Identify which cell holds the provided text, then report its [X, Y] central coordinate. 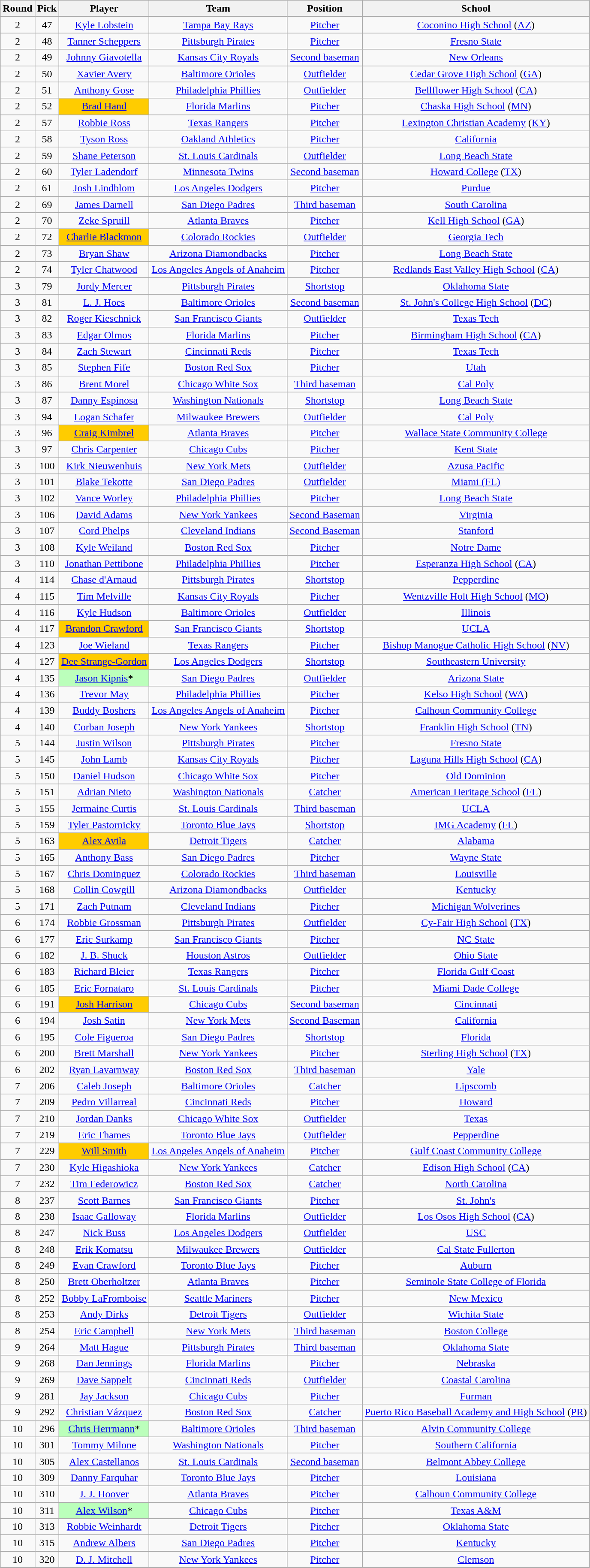
114 [47, 580]
57 [47, 123]
Tyler Pastornicky [104, 825]
Jordy Mercer [104, 286]
108 [47, 547]
150 [47, 776]
281 [47, 1396]
106 [47, 515]
100 [47, 465]
Arizona State [476, 678]
144 [47, 743]
Stephen Fife [104, 368]
Logan Schafer [104, 416]
117 [47, 629]
310 [47, 1494]
209 [47, 1102]
School [476, 9]
J. J. Hoover [104, 1494]
230 [47, 1167]
81 [47, 302]
167 [47, 874]
South Carolina [476, 205]
Lipscomb [476, 1086]
New Orleans [476, 57]
Alex Castellanos [104, 1461]
Southeastern University [476, 661]
Jermaine Curtis [104, 808]
249 [47, 1266]
107 [47, 531]
Kyle Weiland [104, 547]
NC State [476, 939]
Kell High School (GA) [476, 221]
Stanford [476, 531]
296 [47, 1429]
Miami Dade College [476, 988]
Houston Astros [218, 955]
Buddy Boshers [104, 710]
Southern California [476, 1445]
Alvin Community College [476, 1429]
Seminole State College of Florida [476, 1282]
Tyler Ladendorf [104, 172]
Zeke Spruill [104, 221]
Chris Dominguez [104, 874]
Johnny Giavotella [104, 57]
Isaac Galloway [104, 1216]
232 [47, 1184]
253 [47, 1315]
Virginia [476, 515]
Tampa Bay Rays [218, 25]
Tanner Scheppers [104, 41]
219 [47, 1135]
Anthony Gose [104, 90]
Alabama [476, 841]
Edgar Olmos [104, 335]
97 [47, 449]
Cy-Fair High School (TX) [476, 923]
Josh Lindblom [104, 188]
Danny Farquhar [104, 1478]
136 [47, 694]
Robbie Grossman [104, 923]
268 [47, 1363]
Oakland Athletics [218, 139]
Furman [476, 1396]
Illinois [476, 612]
Florida [476, 1037]
Miami (FL) [476, 482]
Alex Avila [104, 841]
252 [47, 1298]
Esperanza High School (CA) [476, 564]
195 [47, 1037]
Robbie Weinhardt [104, 1527]
Caleb Joseph [104, 1086]
115 [47, 596]
292 [47, 1412]
183 [47, 971]
Coastal Carolina [476, 1380]
Erik Komatsu [104, 1249]
Alex Wilson* [104, 1510]
60 [47, 172]
Bishop Manogue Catholic High School (NV) [476, 645]
185 [47, 988]
St. John's [476, 1200]
311 [47, 1510]
Tommy Milone [104, 1445]
Utah [476, 368]
Wallace State Community College [476, 433]
Danny Espinosa [104, 400]
206 [47, 1086]
Sterling High School (TX) [476, 1053]
Franklin High School (TN) [476, 727]
Ryan Lavarnway [104, 1070]
82 [47, 319]
Cord Phelps [104, 531]
Dee Strange-Gordon [104, 661]
Blake Tekotte [104, 482]
Boston College [476, 1331]
52 [47, 106]
Wentzville Holt High School (MO) [476, 596]
Wayne State [476, 857]
229 [47, 1151]
191 [47, 1004]
Evan Crawford [104, 1266]
123 [47, 645]
200 [47, 1053]
116 [47, 612]
Shane Peterson [104, 155]
Brett Oberholtzer [104, 1282]
Chris Herrmann* [104, 1429]
Bellflower High School (CA) [476, 90]
163 [47, 841]
165 [47, 857]
168 [47, 890]
Trevor May [104, 694]
Josh Harrison [104, 1004]
Cedar Grove High School (GA) [476, 74]
Birmingham High School (CA) [476, 335]
Gulf Coast Community College [476, 1151]
Azusa Pacific [476, 465]
Tyson Ross [104, 139]
Daniel Hudson [104, 776]
Kirk Nieuwenhuis [104, 465]
Bobby LaFromboise [104, 1298]
87 [47, 400]
Louisville [476, 874]
Vance Worley [104, 498]
Yale [476, 1070]
Tyler Chatwood [104, 270]
202 [47, 1070]
St. John's College High School (DC) [476, 302]
Lexington Christian Academy (KY) [476, 123]
171 [47, 906]
182 [47, 955]
140 [47, 727]
Eric Thames [104, 1135]
USC [476, 1233]
Cole Figueroa [104, 1037]
61 [47, 188]
Cal State Fullerton [476, 1249]
Adrian Nieto [104, 792]
85 [47, 368]
Position [325, 9]
Kelso High School (WA) [476, 694]
Brett Marshall [104, 1053]
69 [47, 205]
309 [47, 1478]
73 [47, 253]
Eric Surkamp [104, 939]
51 [47, 90]
305 [47, 1461]
Kyle Lobstein [104, 25]
Xavier Avery [104, 74]
Edison High School (CA) [476, 1167]
83 [47, 335]
Florida Gulf Coast [476, 971]
Brent Morel [104, 384]
Brad Hand [104, 106]
Belmont Abbey College [476, 1461]
74 [47, 270]
J. B. Shuck [104, 955]
Anthony Bass [104, 857]
Minnesota Twins [218, 172]
264 [47, 1347]
American Heritage School (FL) [476, 792]
96 [47, 433]
174 [47, 923]
254 [47, 1331]
58 [47, 139]
Craig Kimbrel [104, 433]
Notre Dame [476, 547]
Old Dominion [476, 776]
Texas [476, 1119]
Kyle Hudson [104, 612]
Matt Hague [104, 1347]
IMG Academy (FL) [476, 825]
Richard Bleier [104, 971]
47 [47, 25]
210 [47, 1119]
320 [47, 1559]
237 [47, 1200]
101 [47, 482]
Christian Vázquez [104, 1412]
269 [47, 1380]
Pedro Villarreal [104, 1102]
David Adams [104, 515]
James Darnell [104, 205]
248 [47, 1249]
48 [47, 41]
Purdue [476, 188]
250 [47, 1282]
Georgia Tech [476, 237]
159 [47, 825]
Kent State [476, 449]
Coconino High School (AZ) [476, 25]
Los Osos High School (CA) [476, 1216]
70 [47, 221]
Pick [47, 9]
Ohio State [476, 955]
238 [47, 1216]
313 [47, 1527]
Scott Barnes [104, 1200]
Collin Cowgill [104, 890]
Team [218, 9]
Zach Stewart [104, 351]
Roger Kieschnick [104, 319]
Zach Putnam [104, 906]
Howard College (TX) [476, 172]
79 [47, 286]
Kyle Higashioka [104, 1167]
Auburn [476, 1266]
Clemson [476, 1559]
Redlands East Valley High School (CA) [476, 270]
177 [47, 939]
North Carolina [476, 1184]
Wichita State [476, 1315]
Dave Sappelt [104, 1380]
Bryan Shaw [104, 253]
Andrew Albers [104, 1543]
Player [104, 9]
Jordan Danks [104, 1119]
Eric Campbell [104, 1331]
Tim Melville [104, 596]
Jonathan Pettibone [104, 564]
135 [47, 678]
315 [47, 1543]
194 [47, 1021]
49 [47, 57]
D. J. Mitchell [104, 1559]
Chase d'Arnaud [104, 580]
145 [47, 760]
Brandon Crawford [104, 629]
Chris Carpenter [104, 449]
Andy Dirks [104, 1315]
Tim Federowicz [104, 1184]
Howard [476, 1102]
59 [47, 155]
Dan Jennings [104, 1363]
Will Smith [104, 1151]
Nick Buss [104, 1233]
Corban Joseph [104, 727]
110 [47, 564]
Round [18, 9]
Michigan Wolverines [476, 906]
Justin Wilson [104, 743]
94 [47, 416]
Louisiana [476, 1478]
Laguna Hills High School (CA) [476, 760]
86 [47, 384]
84 [47, 351]
Eric Fornataro [104, 988]
72 [47, 237]
Charlie Blackmon [104, 237]
New Mexico [476, 1298]
John Lamb [104, 760]
Cincinnati [476, 1004]
Jay Jackson [104, 1396]
Puerto Rico Baseball Academy and High School (PR) [476, 1412]
Nebraska [476, 1363]
Robbie Ross [104, 123]
139 [47, 710]
L. J. Hoes [104, 302]
247 [47, 1233]
50 [47, 74]
155 [47, 808]
102 [47, 498]
Seattle Mariners [218, 1298]
301 [47, 1445]
Josh Satin [104, 1021]
Joe Wieland [104, 645]
151 [47, 792]
Jason Kipnis* [104, 678]
Chaska High School (MN) [476, 106]
Texas A&M [476, 1510]
127 [47, 661]
